Provide the [x, y] coordinate of the cell's center where the given text is located.  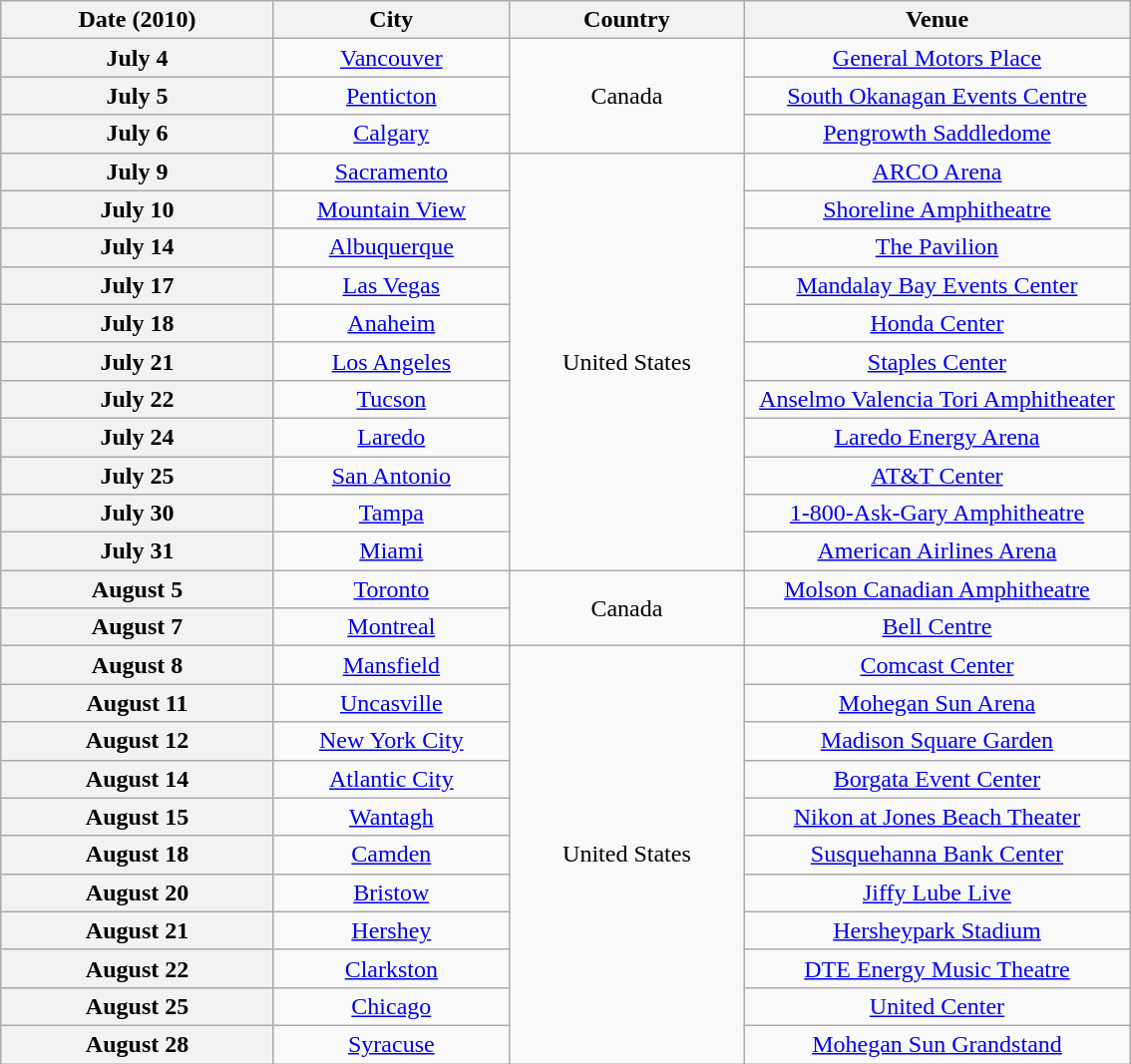
July 4 [138, 58]
Uncasville [391, 703]
August 14 [138, 779]
Calgary [391, 134]
Camden [391, 855]
South Okanagan Events Centre [937, 96]
August 22 [138, 968]
August 7 [138, 627]
Montreal [391, 627]
August 12 [138, 741]
Los Angeles [391, 361]
Nikon at Jones Beach Theater [937, 817]
July 21 [138, 361]
DTE Energy Music Theatre [937, 968]
Anaheim [391, 323]
New York City [391, 741]
July 9 [138, 172]
July 18 [138, 323]
Susquehanna Bank Center [937, 855]
August 5 [138, 589]
Syracuse [391, 1044]
AT&T Center [937, 476]
July 22 [138, 399]
Wantagh [391, 817]
Albuquerque [391, 247]
Country [626, 20]
August 18 [138, 855]
Mohegan Sun Arena [937, 703]
Madison Square Garden [937, 741]
1-800-Ask-Gary Amphitheatre [937, 514]
Mansfield [391, 665]
Miami [391, 551]
Hersheypark Stadium [937, 930]
Laredo [391, 437]
Laredo Energy Arena [937, 437]
July 31 [138, 551]
Vancouver [391, 58]
August 8 [138, 665]
Hershey [391, 930]
July 30 [138, 514]
Penticton [391, 96]
Tucson [391, 399]
Molson Canadian Amphitheatre [937, 589]
Date (2010) [138, 20]
American Airlines Arena [937, 551]
July 24 [138, 437]
Tampa [391, 514]
City [391, 20]
July 10 [138, 209]
Chicago [391, 1006]
The Pavilion [937, 247]
July 5 [138, 96]
Venue [937, 20]
United Center [937, 1006]
August 25 [138, 1006]
Sacramento [391, 172]
Comcast Center [937, 665]
July 17 [138, 285]
Staples Center [937, 361]
August 11 [138, 703]
ARCO Arena [937, 172]
August 15 [138, 817]
August 28 [138, 1044]
Jiffy Lube Live [937, 892]
July 6 [138, 134]
Toronto [391, 589]
Borgata Event Center [937, 779]
July 25 [138, 476]
Mandalay Bay Events Center [937, 285]
General Motors Place [937, 58]
Atlantic City [391, 779]
July 14 [138, 247]
Bell Centre [937, 627]
Mohegan Sun Grandstand [937, 1044]
Clarkston [391, 968]
August 20 [138, 892]
San Antonio [391, 476]
Mountain View [391, 209]
Pengrowth Saddledome [937, 134]
Shoreline Amphitheatre [937, 209]
Las Vegas [391, 285]
Bristow [391, 892]
Anselmo Valencia Tori Amphitheater [937, 399]
Honda Center [937, 323]
August 21 [138, 930]
